Return the [X, Y] coordinate for the center point of the cell that contains the specified text.  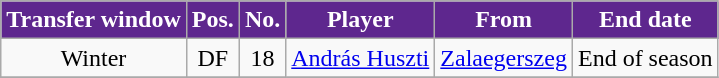
András Huszti [360, 58]
End date [645, 20]
Zalaegerszeg [504, 58]
Pos. [212, 20]
DF [212, 58]
Player [360, 20]
Transfer window [94, 20]
18 [262, 58]
Winter [94, 58]
No. [262, 20]
From [504, 20]
End of season [645, 58]
